Determine the (X, Y) coordinate at the center of the cell enclosing the given text.  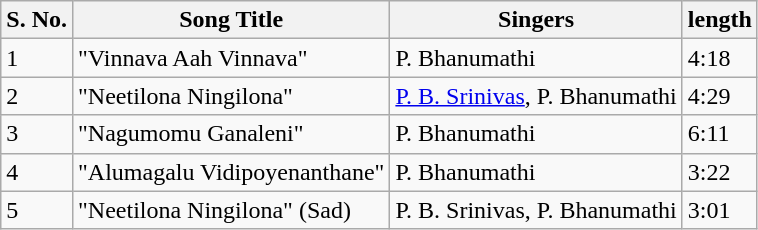
length (720, 20)
"Alumagalu Vidipoyenanthane" (230, 172)
Song Title (230, 20)
S. No. (37, 20)
4:29 (720, 96)
4 (37, 172)
4:18 (720, 58)
3:22 (720, 172)
5 (37, 210)
"Nagumomu Ganaleni" (230, 134)
3 (37, 134)
2 (37, 96)
"Neetilona Ningilona" (Sad) (230, 210)
"Neetilona Ningilona" (230, 96)
"Vinnava Aah Vinnava" (230, 58)
Singers (536, 20)
3:01 (720, 210)
1 (37, 58)
6:11 (720, 134)
